Provide the (x, y) coordinate of the cell's center where the given text is located.  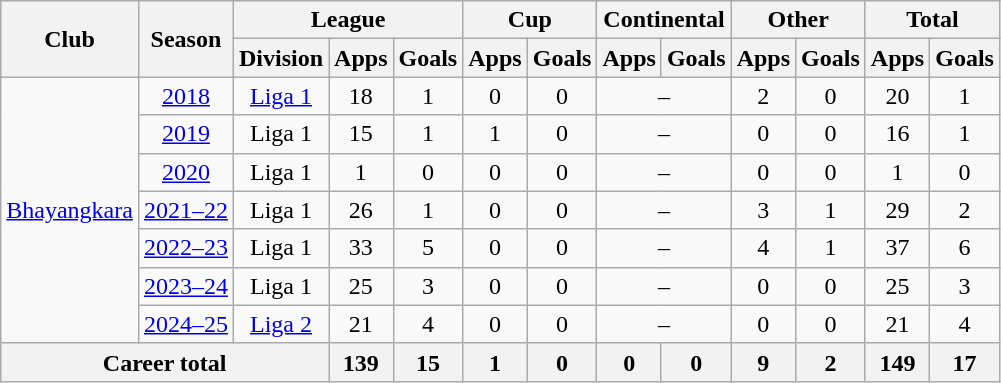
20 (897, 96)
2022–23 (186, 248)
149 (897, 362)
2020 (186, 172)
Continental (664, 20)
2019 (186, 134)
League (348, 20)
26 (361, 210)
6 (965, 248)
139 (361, 362)
18 (361, 96)
Bhayangkara (70, 210)
17 (965, 362)
2023–24 (186, 286)
Other (798, 20)
9 (763, 362)
29 (897, 210)
Cup (530, 20)
Total (932, 20)
Season (186, 39)
5 (428, 248)
2024–25 (186, 324)
Division (280, 58)
Club (70, 39)
2021–22 (186, 210)
37 (897, 248)
Liga 2 (280, 324)
33 (361, 248)
16 (897, 134)
2018 (186, 96)
Career total (165, 362)
